Provide the [x, y] coordinate of the cell's center where the given text is located.  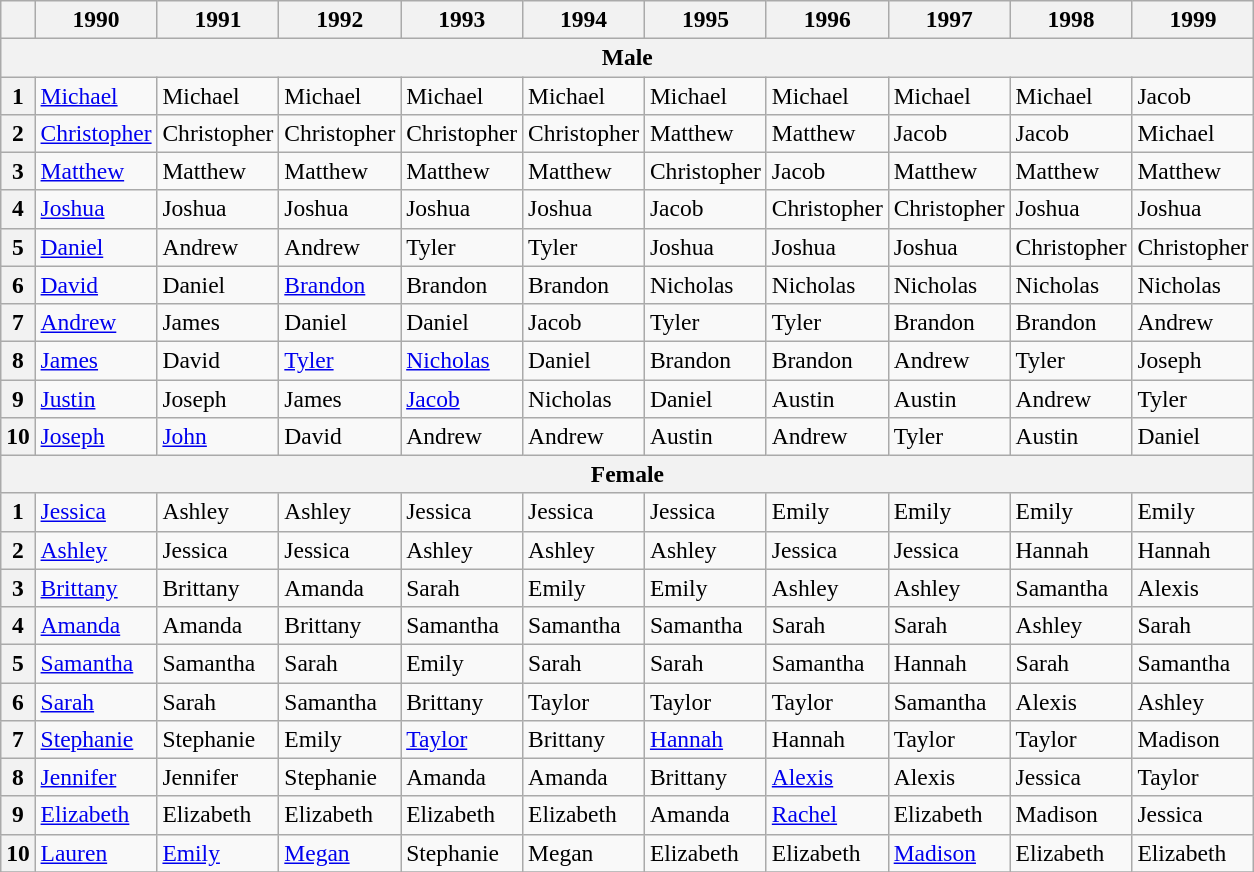
Lauren [96, 853]
1990 [96, 19]
1993 [462, 19]
Male [628, 57]
1996 [827, 19]
Female [628, 474]
1991 [218, 19]
Justin [96, 398]
1997 [949, 19]
1994 [584, 19]
1995 [706, 19]
Rachel [827, 815]
1992 [340, 19]
1999 [1193, 19]
John [218, 436]
1998 [1071, 19]
